Capture the cell that displays the provided text and extract its [x, y] central coordinate. 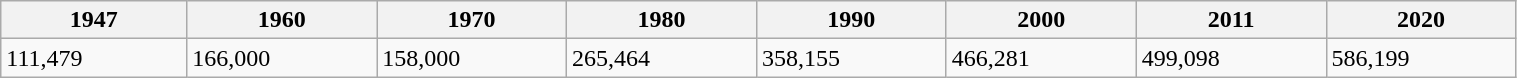
358,155 [851, 58]
2011 [1231, 20]
265,464 [662, 58]
111,479 [94, 58]
1980 [662, 20]
166,000 [282, 58]
586,199 [1421, 58]
1960 [282, 20]
466,281 [1041, 58]
158,000 [472, 58]
1947 [94, 20]
2000 [1041, 20]
1990 [851, 20]
2020 [1421, 20]
1970 [472, 20]
499,098 [1231, 58]
